Detect which cell encompasses the target text, then output its [X, Y] center coordinate. 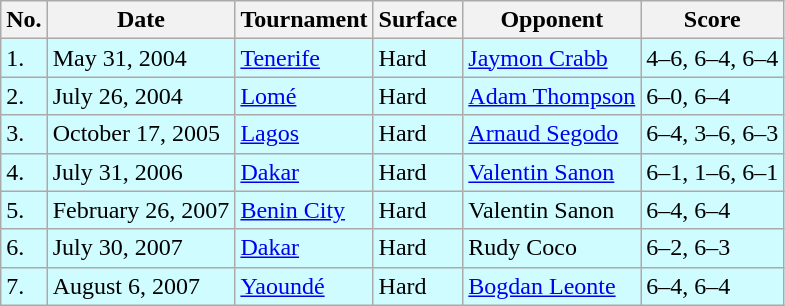
1. [24, 58]
6. [24, 248]
5. [24, 210]
6–2, 6–3 [712, 248]
Yaoundé [304, 286]
July 30, 2007 [141, 248]
Tournament [304, 20]
October 17, 2005 [141, 134]
7. [24, 286]
2. [24, 96]
6–4, 3–6, 6–3 [712, 134]
Score [712, 20]
Lomé [304, 96]
August 6, 2007 [141, 286]
Tenerife [304, 58]
4–6, 6–4, 6–4 [712, 58]
July 31, 2006 [141, 172]
May 31, 2004 [141, 58]
6–1, 1–6, 6–1 [712, 172]
Benin City [304, 210]
Jaymon Crabb [552, 58]
3. [24, 134]
Adam Thompson [552, 96]
Opponent [552, 20]
February 26, 2007 [141, 210]
Bogdan Leonte [552, 286]
Rudy Coco [552, 248]
No. [24, 20]
Lagos [304, 134]
Arnaud Segodo [552, 134]
4. [24, 172]
Date [141, 20]
Surface [418, 20]
6–0, 6–4 [712, 96]
July 26, 2004 [141, 96]
